Pinpoint the cell where the given text exists, returning its (X, Y) midpoint coordinate. 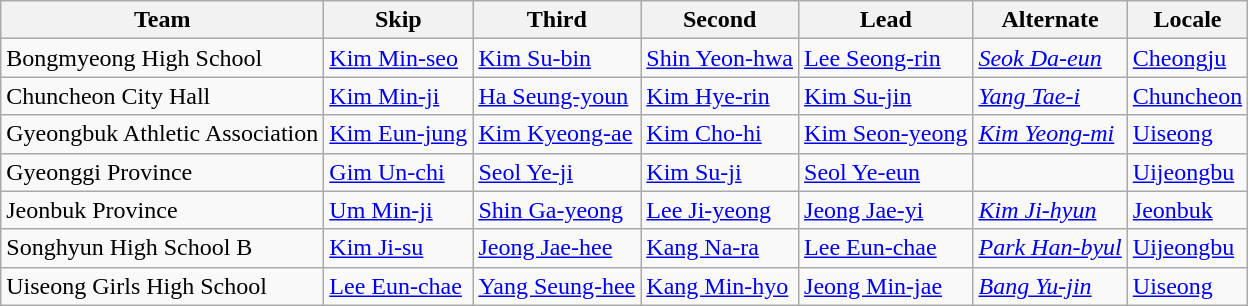
Kang Na-ra (720, 248)
Alternate (1050, 20)
Kim Su-ji (720, 172)
Park Han-byul (1050, 248)
Bang Yu-jin (1050, 286)
Kang Min-hyo (720, 286)
Gim Un-chi (398, 172)
Seol Ye-eun (886, 172)
Jeong Jae-hee (557, 248)
Ha Seung-youn (557, 96)
Kim Ji-su (398, 248)
Lead (886, 20)
Kim Min-seo (398, 58)
Second (720, 20)
Locale (1187, 20)
Lee Ji-yeong (720, 210)
Shin Ga-yeong (557, 210)
Yang Seung-hee (557, 286)
Shin Yeon-hwa (720, 58)
Kim Cho-hi (720, 134)
Jeong Min-jae (886, 286)
Kim Eun-jung (398, 134)
Jeonbuk (1187, 210)
Kim Min-ji (398, 96)
Team (162, 20)
Cheongju (1187, 58)
Um Min-ji (398, 210)
Kim Su-bin (557, 58)
Lee Seong-rin (886, 58)
Uiseong Girls High School (162, 286)
Skip (398, 20)
Bongmyeong High School (162, 58)
Kim Su-jin (886, 96)
Kim Kyeong-ae (557, 134)
Gyeongbuk Athletic Association (162, 134)
Jeonbuk Province (162, 210)
Kim Ji-hyun (1050, 210)
Seok Da-eun (1050, 58)
Yang Tae-i (1050, 96)
Chuncheon (1187, 96)
Kim Seon-yeong (886, 134)
Chuncheon City Hall (162, 96)
Seol Ye-ji (557, 172)
Songhyun High School B (162, 248)
Third (557, 20)
Kim Hye-rin (720, 96)
Kim Yeong-mi (1050, 134)
Jeong Jae-yi (886, 210)
Gyeonggi Province (162, 172)
